Locate the cell with the specified text and output its [X, Y] center coordinate. 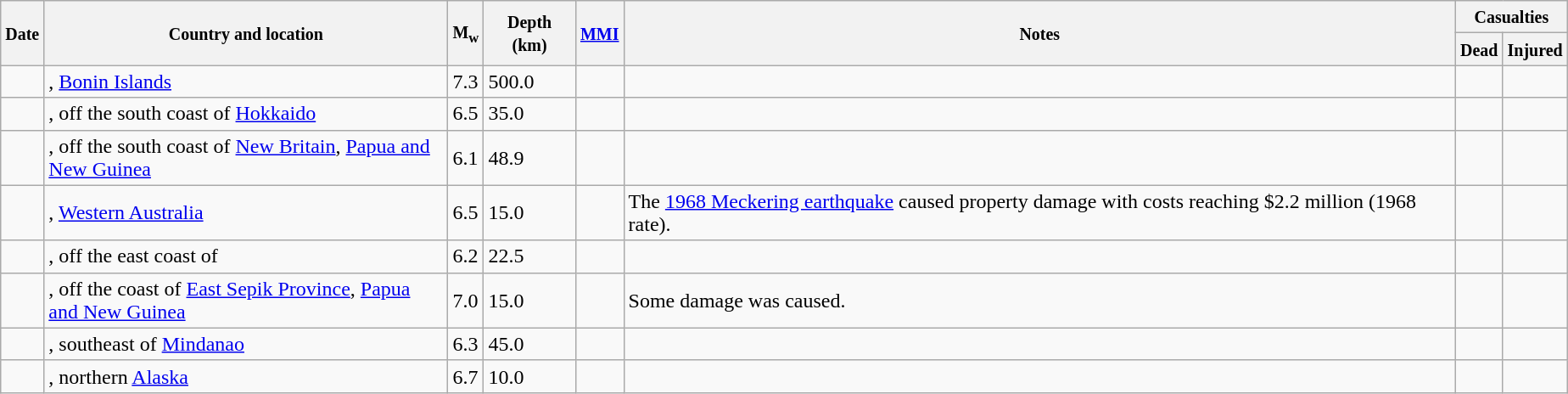
6.1 [466, 158]
Mw [466, 33]
, northern Alaska [246, 376]
Date [22, 33]
22.5 [529, 256]
, off the east coast of [246, 256]
Country and location [246, 33]
Injured [1535, 49]
, off the coast of East Sepik Province, Papua and New Guinea [246, 301]
35.0 [529, 114]
7.0 [466, 301]
6.7 [466, 376]
6.3 [466, 344]
Some damage was caused. [1039, 301]
7.3 [466, 82]
6.2 [466, 256]
10.0 [529, 376]
Depth (km) [529, 33]
, Western Australia [246, 212]
, southeast of Mindanao [246, 344]
48.9 [529, 158]
, Bonin Islands [246, 82]
The 1968 Meckering earthquake caused property damage with costs reaching $2.2 million (1968 rate). [1039, 212]
Notes [1039, 33]
MMI [599, 33]
500.0 [529, 82]
45.0 [529, 344]
, off the south coast of New Britain, Papua and New Guinea [246, 158]
, off the south coast of Hokkaido [246, 114]
Casualties [1511, 17]
Dead [1479, 49]
